Return the [X, Y] coordinate for the center point of the cell that contains the specified text.  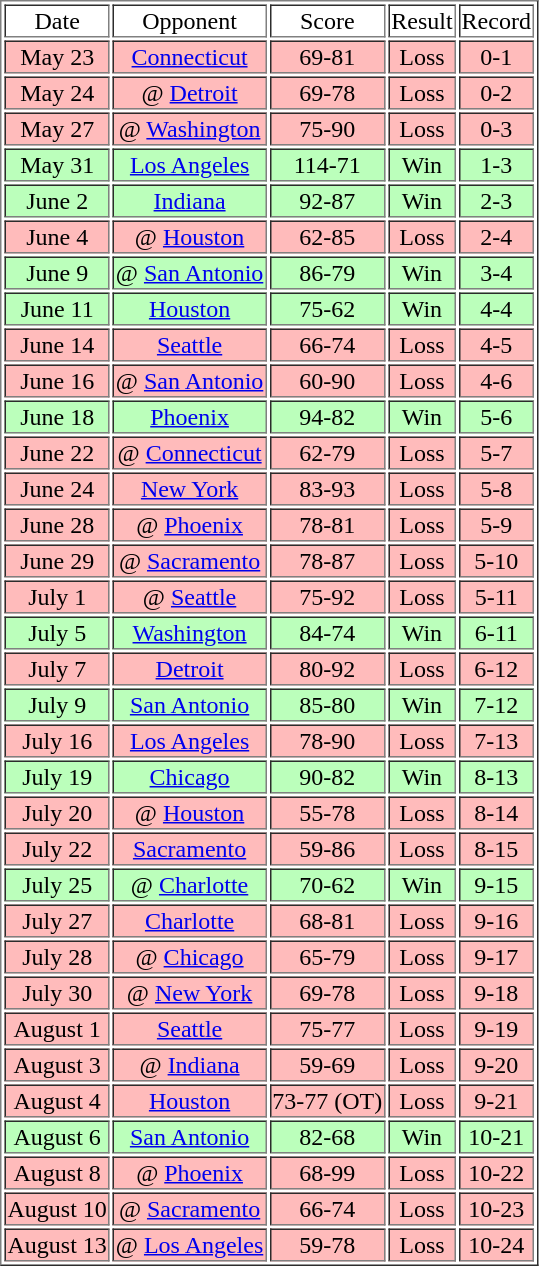
5-11 [496, 596]
78-81 [327, 524]
May 27 [56, 128]
9-17 [496, 956]
July 1 [56, 596]
5-6 [496, 416]
75-92 [327, 596]
6-12 [496, 668]
July 22 [56, 848]
@ Charlotte [190, 884]
August 10 [56, 1208]
84-74 [327, 632]
8-13 [496, 776]
94-82 [327, 416]
@ Los Angeles [190, 1244]
Washington [190, 632]
Date [56, 20]
4-4 [496, 308]
7-12 [496, 704]
5-7 [496, 452]
78-87 [327, 560]
New York [190, 488]
82-68 [327, 1136]
114-71 [327, 164]
7-13 [496, 740]
10-23 [496, 1208]
July 16 [56, 740]
75-90 [327, 128]
July 19 [56, 776]
65-79 [327, 956]
4-6 [496, 380]
July 27 [56, 920]
78-90 [327, 740]
July 30 [56, 992]
59-78 [327, 1244]
55-78 [327, 812]
86-79 [327, 272]
92-87 [327, 200]
June 24 [56, 488]
69-81 [327, 56]
83-93 [327, 488]
0-1 [496, 56]
June 18 [56, 416]
Detroit [190, 668]
85-80 [327, 704]
70-62 [327, 884]
May 31 [56, 164]
Record [496, 20]
Charlotte [190, 920]
@ Chicago [190, 956]
9-15 [496, 884]
August 13 [56, 1244]
August 8 [56, 1172]
August 3 [56, 1064]
9-19 [496, 1028]
June 11 [56, 308]
9-21 [496, 1100]
0-2 [496, 92]
@ Seattle [190, 596]
June 4 [56, 236]
8-14 [496, 812]
@ New York [190, 992]
62-79 [327, 452]
60-90 [327, 380]
Opponent [190, 20]
4-5 [496, 344]
3-4 [496, 272]
May 23 [56, 56]
@ Connecticut [190, 452]
August 6 [56, 1136]
July 5 [56, 632]
June 29 [56, 560]
May 24 [56, 92]
June 14 [56, 344]
80-92 [327, 668]
10-21 [496, 1136]
June 22 [56, 452]
Indiana [190, 200]
June 28 [56, 524]
@ Indiana [190, 1064]
@ Washington [190, 128]
9-20 [496, 1064]
8-15 [496, 848]
9-16 [496, 920]
@ Detroit [190, 92]
July 28 [56, 956]
Phoenix [190, 416]
5-10 [496, 560]
1-3 [496, 164]
July 20 [56, 812]
59-86 [327, 848]
5-9 [496, 524]
59-69 [327, 1064]
2-4 [496, 236]
June 2 [56, 200]
75-62 [327, 308]
Score [327, 20]
68-99 [327, 1172]
2-3 [496, 200]
10-24 [496, 1244]
68-81 [327, 920]
75-77 [327, 1028]
90-82 [327, 776]
August 1 [56, 1028]
July 25 [56, 884]
73-77 (OT) [327, 1100]
July 9 [56, 704]
August 4 [56, 1100]
June 16 [56, 380]
June 9 [56, 272]
July 7 [56, 668]
6-11 [496, 632]
0-3 [496, 128]
Sacramento [190, 848]
Chicago [190, 776]
Result [422, 20]
62-85 [327, 236]
9-18 [496, 992]
5-8 [496, 488]
10-22 [496, 1172]
Connecticut [190, 56]
